Return (x, y) of the center of cell containing provided text 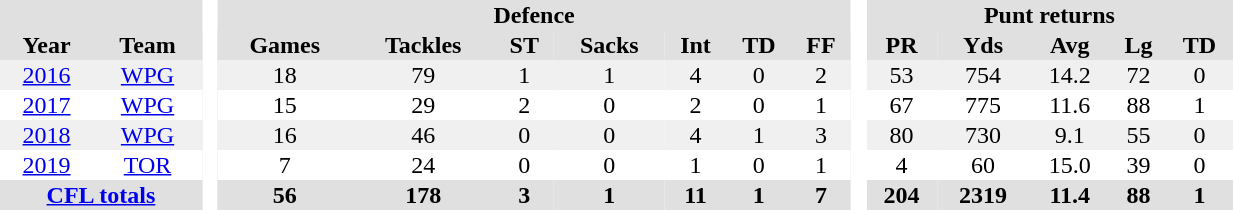
2018 (46, 135)
60 (983, 165)
204 (901, 195)
ST (524, 45)
2019 (46, 165)
79 (423, 75)
754 (983, 75)
2319 (983, 195)
Team (148, 45)
11.4 (1070, 195)
16 (284, 135)
Avg (1070, 45)
14.2 (1070, 75)
CFL totals (101, 195)
FF (821, 45)
Sacks (610, 45)
29 (423, 105)
775 (983, 105)
9.1 (1070, 135)
178 (423, 195)
2016 (46, 75)
Yds (983, 45)
PR (901, 45)
730 (983, 135)
15.0 (1070, 165)
Punt returns (1049, 15)
Lg (1138, 45)
Tackles (423, 45)
TOR (148, 165)
55 (1138, 135)
56 (284, 195)
46 (423, 135)
Year (46, 45)
11 (696, 195)
24 (423, 165)
53 (901, 75)
15 (284, 105)
67 (901, 105)
80 (901, 135)
18 (284, 75)
Defence (534, 15)
72 (1138, 75)
Int (696, 45)
2017 (46, 105)
11.6 (1070, 105)
Games (284, 45)
39 (1138, 165)
